Return the (X, Y) coordinate for the center point of the cell that contains the specified text.  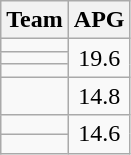
14.6 (99, 134)
14.8 (99, 96)
Team (35, 20)
APG (99, 20)
19.6 (99, 58)
